Identify which cell holds the provided text, then report its [X, Y] central coordinate. 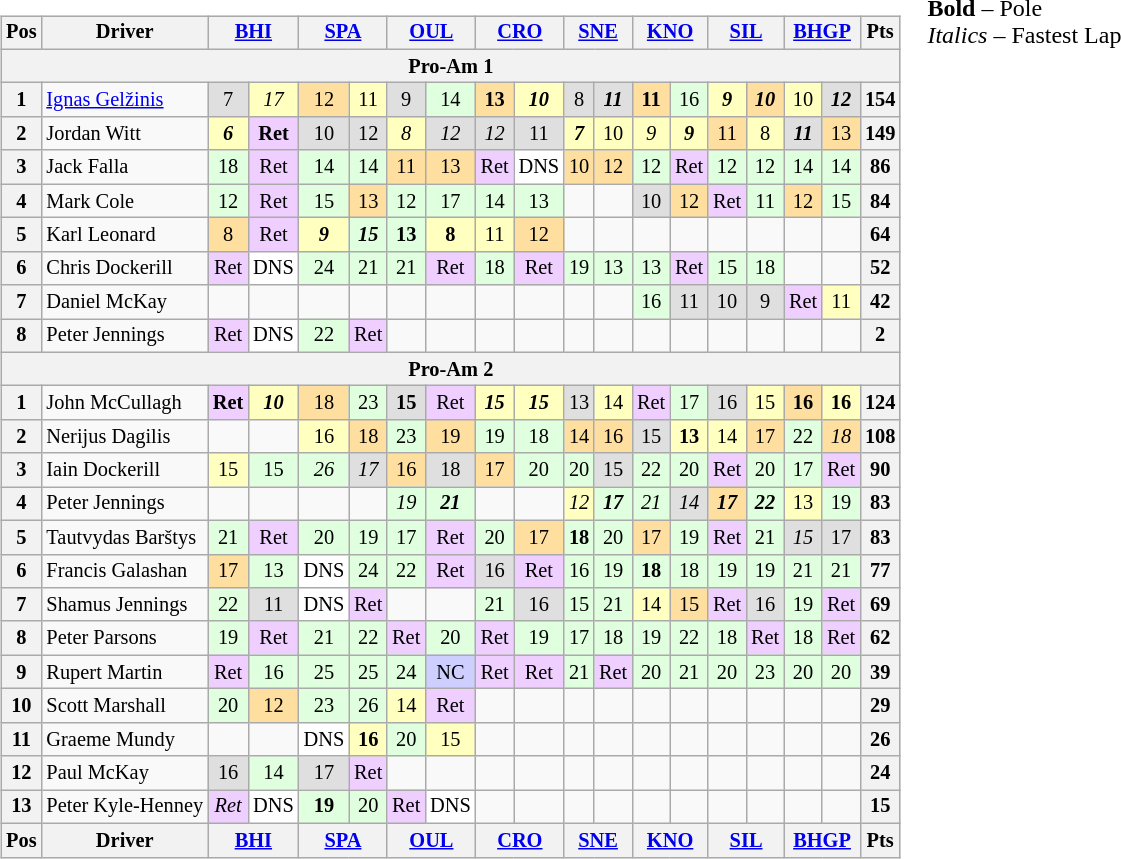
Daniel McKay [124, 302]
Paul McKay [124, 773]
Jack Falla [124, 167]
Francis Galashan [124, 571]
Peter Parsons [124, 638]
77 [880, 571]
Pro-Am 1 [450, 66]
86 [880, 167]
Chris Dockerill [124, 268]
42 [880, 302]
Graeme Mundy [124, 739]
John McCullagh [124, 403]
Scott Marshall [124, 706]
Rupert Martin [124, 672]
124 [880, 403]
154 [880, 100]
62 [880, 638]
90 [880, 470]
149 [880, 134]
69 [880, 605]
Jordan Witt [124, 134]
Tautvydas Barštys [124, 537]
NC [450, 672]
84 [880, 201]
Mark Cole [124, 201]
108 [880, 437]
52 [880, 268]
64 [880, 235]
Pro-Am 2 [450, 369]
29 [880, 706]
Peter Kyle-Henney [124, 807]
Iain Dockerill [124, 470]
39 [880, 672]
Shamus Jennings [124, 605]
Ignas Gelžinis [124, 100]
Nerijus Dagilis [124, 437]
Karl Leonard [124, 235]
